Find where the given text appears and provide that cell's center as (x, y) coordinate. 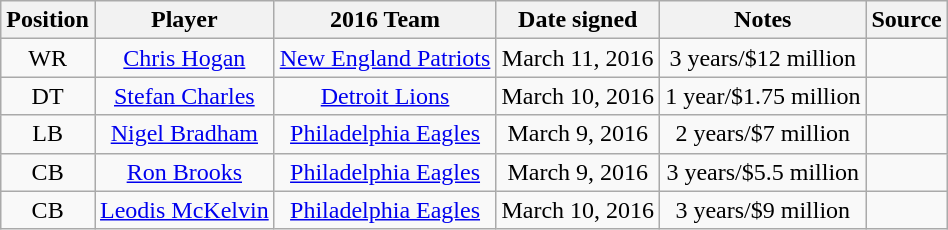
Source (906, 20)
3 years/$9 million (763, 210)
DT (48, 96)
Stefan Charles (184, 96)
2016 Team (385, 20)
Chris Hogan (184, 58)
Nigel Bradham (184, 134)
1 year/$1.75 million (763, 96)
LB (48, 134)
Player (184, 20)
Detroit Lions (385, 96)
March 11, 2016 (578, 58)
WR (48, 58)
New England Patriots (385, 58)
3 years/$12 million (763, 58)
Date signed (578, 20)
Position (48, 20)
Leodis McKelvin (184, 210)
Notes (763, 20)
3 years/$5.5 million (763, 172)
Ron Brooks (184, 172)
2 years/$7 million (763, 134)
